Capture the cell that displays the provided text and extract its (X, Y) central coordinate. 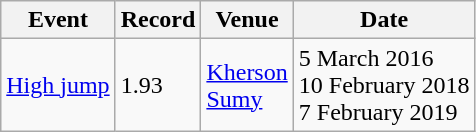
1.93 (158, 85)
Event (58, 20)
KhersonSumy (247, 85)
Record (158, 20)
5 March 201610 February 20187 February 2019 (384, 85)
Date (384, 20)
Venue (247, 20)
High jump (58, 85)
